Detect which cell encompasses the target text, then output its [X, Y] center coordinate. 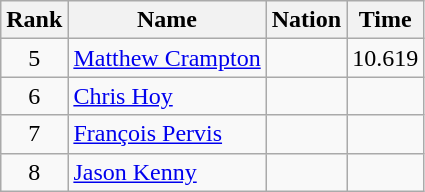
François Pervis [167, 134]
Rank [34, 20]
Jason Kenny [167, 172]
Chris Hoy [167, 96]
8 [34, 172]
Matthew Crampton [167, 58]
10.619 [386, 58]
Time [386, 20]
5 [34, 58]
6 [34, 96]
Nation [306, 20]
Name [167, 20]
7 [34, 134]
